Extract the (x, y) coordinate from the center of the cell holding the provided text.  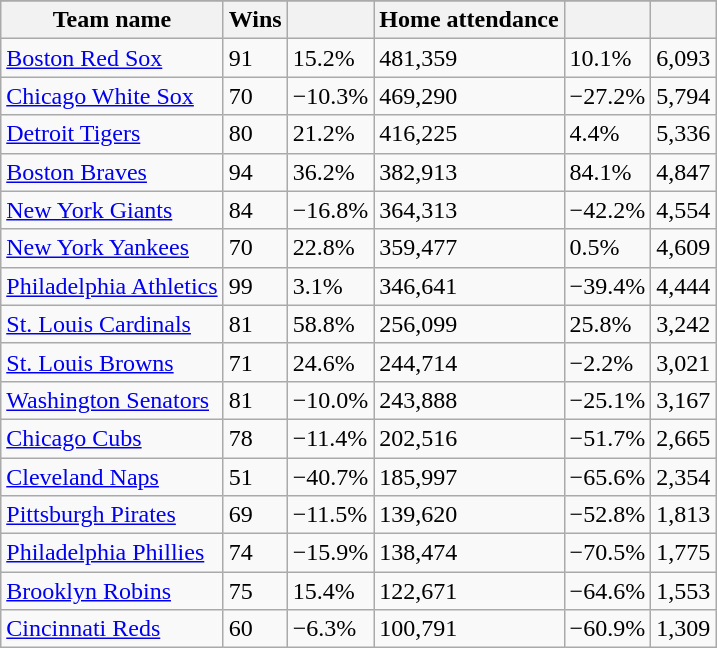
−52.8% (608, 515)
−39.4% (608, 286)
−6.3% (330, 629)
80 (255, 134)
100,791 (469, 629)
22.8% (330, 248)
1,775 (684, 553)
15.4% (330, 591)
Brooklyn Robins (112, 591)
382,913 (469, 172)
15.2% (330, 58)
Pittsburgh Pirates (112, 515)
24.6% (330, 362)
71 (255, 362)
3,242 (684, 324)
84.1% (608, 172)
139,620 (469, 515)
−16.8% (330, 210)
94 (255, 172)
−42.2% (608, 210)
1,309 (684, 629)
36.2% (330, 172)
New York Giants (112, 210)
6,093 (684, 58)
4,444 (684, 286)
Cincinnati Reds (112, 629)
New York Yankees (112, 248)
−10.3% (330, 96)
Chicago Cubs (112, 438)
3.1% (330, 286)
−64.6% (608, 591)
244,714 (469, 362)
10.1% (608, 58)
4.4% (608, 134)
−10.0% (330, 400)
4,609 (684, 248)
4,554 (684, 210)
Washington Senators (112, 400)
−60.9% (608, 629)
243,888 (469, 400)
Team name (112, 20)
416,225 (469, 134)
Cleveland Naps (112, 477)
359,477 (469, 248)
2,665 (684, 438)
Wins (255, 20)
69 (255, 515)
481,359 (469, 58)
4,847 (684, 172)
5,794 (684, 96)
122,671 (469, 591)
60 (255, 629)
91 (255, 58)
58.8% (330, 324)
1,813 (684, 515)
469,290 (469, 96)
St. Louis Cardinals (112, 324)
346,641 (469, 286)
5,336 (684, 134)
−25.1% (608, 400)
−27.2% (608, 96)
Boston Braves (112, 172)
99 (255, 286)
25.8% (608, 324)
−40.7% (330, 477)
−51.7% (608, 438)
−70.5% (608, 553)
256,099 (469, 324)
Chicago White Sox (112, 96)
3,167 (684, 400)
Philadelphia Phillies (112, 553)
185,997 (469, 477)
74 (255, 553)
Boston Red Sox (112, 58)
202,516 (469, 438)
1,553 (684, 591)
364,313 (469, 210)
78 (255, 438)
Home attendance (469, 20)
84 (255, 210)
2,354 (684, 477)
Philadelphia Athletics (112, 286)
−11.5% (330, 515)
St. Louis Browns (112, 362)
−65.6% (608, 477)
−15.9% (330, 553)
138,474 (469, 553)
Detroit Tigers (112, 134)
−11.4% (330, 438)
−2.2% (608, 362)
3,021 (684, 362)
51 (255, 477)
21.2% (330, 134)
75 (255, 591)
0.5% (608, 248)
